For the text-containing cell, return its midpoint in [x, y] coordinate format. 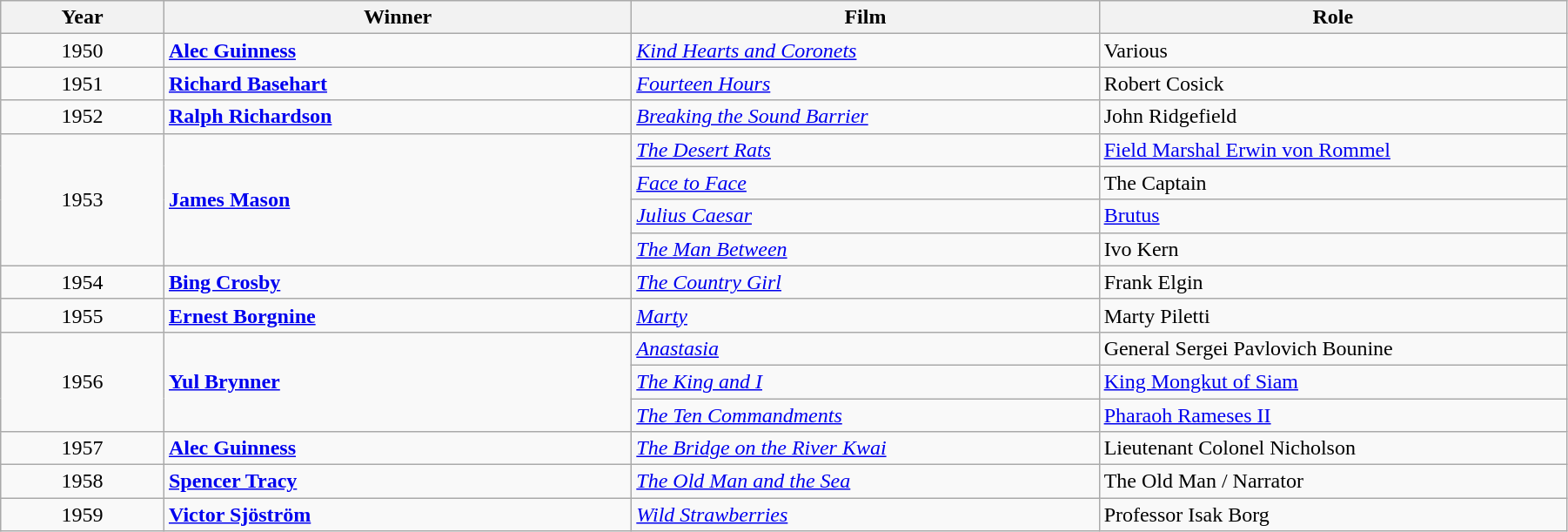
Fourteen Hours [865, 84]
James Mason [397, 199]
The King and I [865, 381]
Breaking the Sound Barrier [865, 117]
The Man Between [865, 249]
Bing Crosby [397, 282]
King Mongkut of Siam [1333, 381]
General Sergei Pavlovich Bounine [1333, 348]
Role [1333, 17]
1950 [83, 51]
Marty Piletti [1333, 315]
1959 [83, 515]
The Desert Rats [865, 150]
1955 [83, 315]
1952 [83, 117]
Frank Elgin [1333, 282]
Face to Face [865, 183]
The Country Girl [865, 282]
The Old Man / Narrator [1333, 481]
1951 [83, 84]
Wild Strawberries [865, 515]
Yul Brynner [397, 381]
Pharaoh Rameses II [1333, 415]
Robert Cosick [1333, 84]
1954 [83, 282]
The Ten Commandments [865, 415]
1956 [83, 381]
Professor Isak Borg [1333, 515]
Lieutenant Colonel Nicholson [1333, 448]
Julius Caesar [865, 216]
Kind Hearts and Coronets [865, 51]
1957 [83, 448]
Year [83, 17]
Ernest Borgnine [397, 315]
Ivo Kern [1333, 249]
John Ridgefield [1333, 117]
Richard Basehart [397, 84]
1958 [83, 481]
The Old Man and the Sea [865, 481]
Spencer Tracy [397, 481]
The Bridge on the River Kwai [865, 448]
The Captain [1333, 183]
Ralph Richardson [397, 117]
Marty [865, 315]
1953 [83, 199]
Victor Sjöström [397, 515]
Various [1333, 51]
Field Marshal Erwin von Rommel [1333, 150]
Film [865, 17]
Winner [397, 17]
Anastasia [865, 348]
Brutus [1333, 216]
